Search for the cell housing the specified text and yield its (x, y) center coordinate. 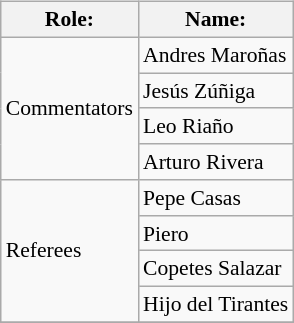
Piero (216, 233)
Commentators (70, 108)
Andres Maroñas (216, 55)
Role: (70, 20)
Referees (70, 251)
Pepe Casas (216, 198)
Hijo del Tirantes (216, 305)
Jesús Zúñiga (216, 91)
Leo Riaño (216, 126)
Arturo Rivera (216, 162)
Copetes Salazar (216, 269)
Name: (216, 20)
